Return the (x, y) coordinate for the center point of the cell that contains the specified text.  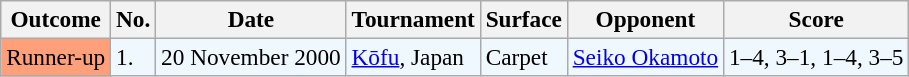
Score (816, 19)
20 November 2000 (251, 57)
Opponent (645, 19)
No. (134, 19)
Seiko Okamoto (645, 57)
Kōfu, Japan (413, 57)
Carpet (524, 57)
Surface (524, 19)
Outcome (56, 19)
Date (251, 19)
1. (134, 57)
Runner-up (56, 57)
1–4, 3–1, 1–4, 3–5 (816, 57)
Tournament (413, 19)
